Identify which cell holds the provided text, then report its [X, Y] central coordinate. 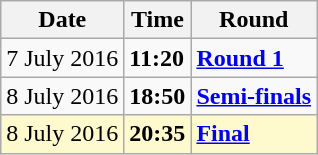
Round [254, 20]
Final [254, 134]
11:20 [158, 58]
20:35 [158, 134]
Time [158, 20]
Round 1 [254, 58]
7 July 2016 [62, 58]
18:50 [158, 96]
Semi-finals [254, 96]
Date [62, 20]
